Return (x, y) of the center of cell containing provided text 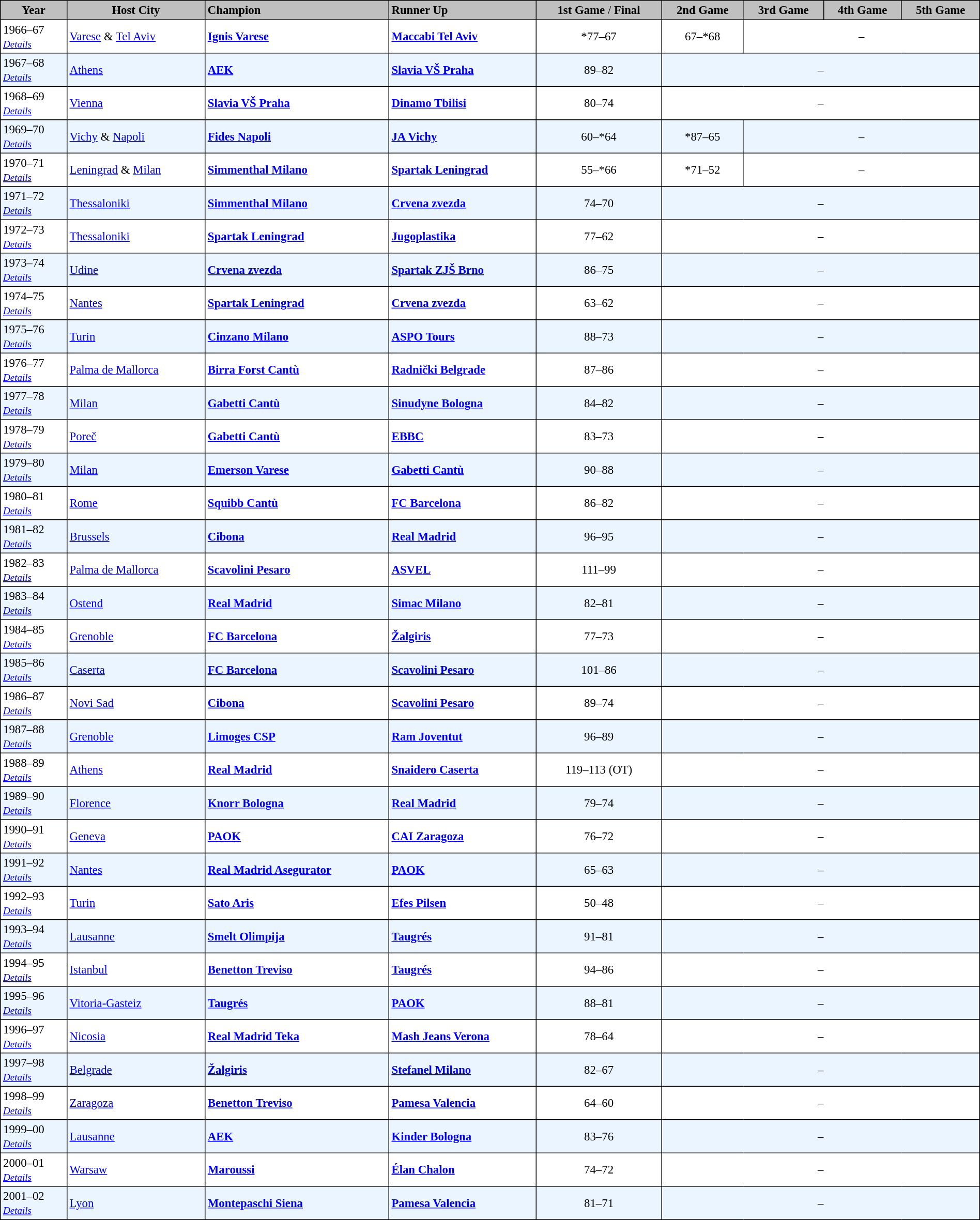
Emerson Varese (297, 470)
91–81 (599, 936)
1973–74Details (34, 270)
ASPO Tours (462, 336)
Vitoria-Gasteiz (135, 1003)
Knorr Bologna (297, 803)
3rd Game (784, 10)
65–63 (599, 870)
Belgrade (135, 1070)
Vichy & Napoli (135, 136)
1993–94Details (34, 936)
1984–85Details (34, 636)
Maccabi Tel Aviv (462, 36)
88–73 (599, 336)
64–60 (599, 1103)
Rome (135, 503)
Jugoplastika (462, 236)
1995–96Details (34, 1003)
1994–95Details (34, 969)
84–82 (599, 403)
1976–77Details (34, 369)
Limoges CSP (297, 736)
1968–69Details (34, 103)
86–82 (599, 503)
1983–84Details (34, 603)
Snaidero Caserta (462, 769)
Zaragoza (135, 1103)
Runner Up (462, 10)
Varese & Tel Aviv (135, 36)
Host City (135, 10)
50–48 (599, 903)
Istanbul (135, 969)
83–73 (599, 436)
82–81 (599, 603)
82–67 (599, 1070)
2001–02Details (34, 1203)
1985–86Details (34, 670)
Sato Aris (297, 903)
1980–81Details (34, 503)
76–72 (599, 836)
Fides Napoli (297, 136)
89–74 (599, 703)
Novi Sad (135, 703)
1967–68Details (34, 70)
Udine (135, 270)
94–86 (599, 969)
1987–88Details (34, 736)
89–82 (599, 70)
Élan Chalon (462, 1169)
67–*68 (702, 36)
4th Game (862, 10)
Kinder Bologna (462, 1136)
1st Game / Final (599, 10)
1996–97Details (34, 1036)
111–99 (599, 569)
CAI Zaragoza (462, 836)
1969–70Details (34, 136)
Warsaw (135, 1169)
Ostend (135, 603)
Maroussi (297, 1169)
119–113 (OT) (599, 769)
87–86 (599, 369)
1978–79Details (34, 436)
86–75 (599, 270)
*87–65 (702, 136)
Squibb Cantù (297, 503)
JA Vichy (462, 136)
Poreč (135, 436)
1979–80Details (34, 470)
Sinudyne Bologna (462, 403)
Efes Pilsen (462, 903)
1981–82Details (34, 536)
Stefanel Milano (462, 1070)
96–89 (599, 736)
1982–83Details (34, 569)
Year (34, 10)
1977–78Details (34, 403)
2nd Game (702, 10)
1970–71Details (34, 169)
Real Madrid Asegurator (297, 870)
*77–67 (599, 36)
Radnički Belgrade (462, 369)
74–70 (599, 203)
83–76 (599, 1136)
Smelt Olimpija (297, 936)
Leningrad & Milan (135, 169)
80–74 (599, 103)
63–62 (599, 303)
88–81 (599, 1003)
Geneva (135, 836)
*71–52 (702, 169)
90–88 (599, 470)
1986–87Details (34, 703)
1975–76Details (34, 336)
1990–91Details (34, 836)
Ignis Varese (297, 36)
78–64 (599, 1036)
74–72 (599, 1169)
Cinzano Milano (297, 336)
1997–98Details (34, 1070)
ASVEL (462, 569)
Simac Milano (462, 603)
Spartak ZJŠ Brno (462, 270)
1972–73Details (34, 236)
1966–67Details (34, 36)
Ram Joventut (462, 736)
Champion (297, 10)
1991–92Details (34, 870)
1988–89Details (34, 769)
2000–01Details (34, 1169)
1992–93Details (34, 903)
1998–99Details (34, 1103)
1989–90Details (34, 803)
Real Madrid Teka (297, 1036)
Montepaschi Siena (297, 1203)
77–73 (599, 636)
Mash Jeans Verona (462, 1036)
Dinamo Tbilisi (462, 103)
Vienna (135, 103)
Birra Forst Cantù (297, 369)
60–*64 (599, 136)
79–74 (599, 803)
Caserta (135, 670)
1999–00Details (34, 1136)
Brussels (135, 536)
EBBC (462, 436)
96–95 (599, 536)
Lyon (135, 1203)
1974–75Details (34, 303)
101–86 (599, 670)
Nicosia (135, 1036)
77–62 (599, 236)
5th Game (941, 10)
81–71 (599, 1203)
55–*66 (599, 169)
Florence (135, 803)
1971–72Details (34, 203)
